For the text-containing cell, return its midpoint in (X, Y) coordinate format. 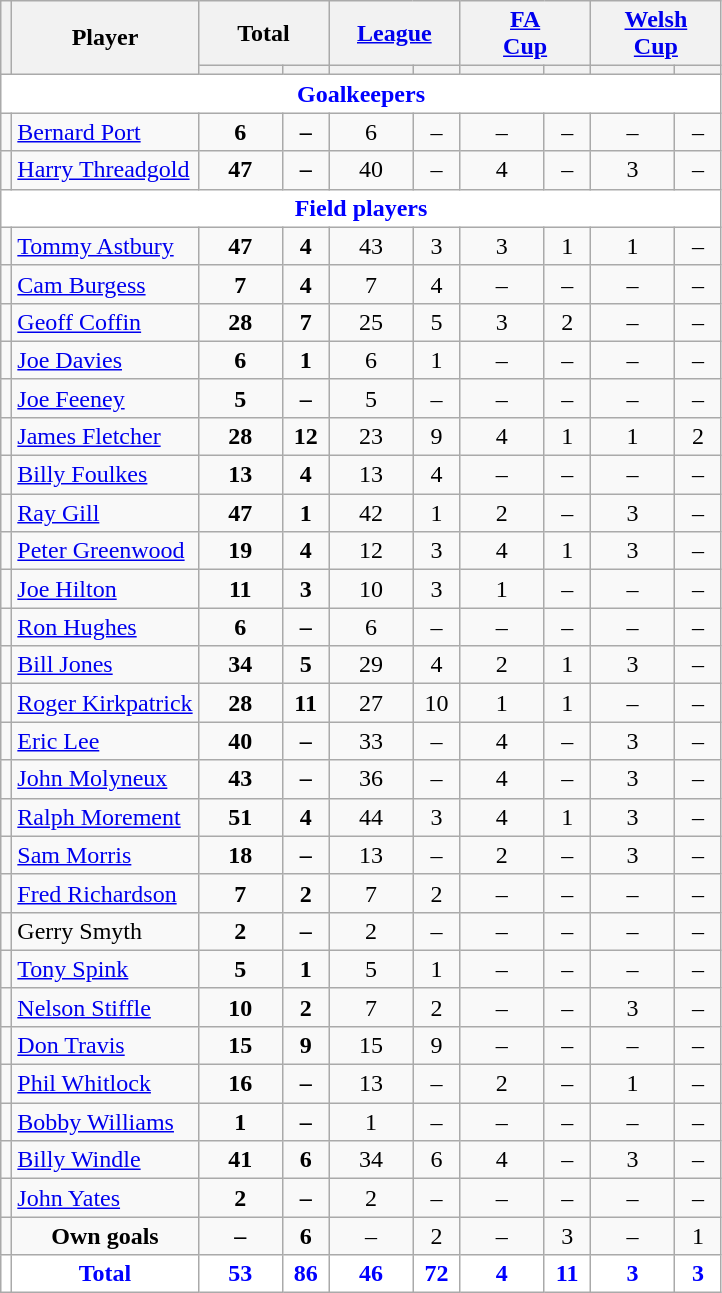
Bernard Port (105, 132)
33 (371, 741)
Ralph Morement (105, 817)
James Fletcher (105, 437)
86 (306, 1274)
Joe Feeney (105, 398)
Joe Davies (105, 360)
Billy Windle (105, 1160)
29 (371, 665)
Nelson Stiffle (105, 1007)
Bobby Williams (105, 1122)
League (394, 34)
Ron Hughes (105, 627)
Player (105, 38)
Billy Foulkes (105, 475)
25 (371, 322)
16 (240, 1084)
Tommy Astbury (105, 246)
72 (436, 1274)
Geoff Coffin (105, 322)
John Molyneux (105, 779)
Fred Richardson (105, 893)
Bill Jones (105, 665)
Don Travis (105, 1046)
23 (371, 437)
WelshCup (656, 34)
42 (371, 513)
Field players (362, 208)
53 (240, 1274)
Goalkeepers (362, 94)
FACup (526, 34)
19 (240, 551)
Eric Lee (105, 741)
Roger Kirkpatrick (105, 703)
Cam Burgess (105, 284)
18 (240, 855)
Joe Hilton (105, 589)
Ray Gill (105, 513)
Peter Greenwood (105, 551)
John Yates (105, 1198)
Gerry Smyth (105, 931)
41 (240, 1160)
Phil Whitlock (105, 1084)
27 (371, 703)
44 (371, 817)
Own goals (105, 1236)
51 (240, 817)
36 (371, 779)
Harry Threadgold (105, 170)
46 (371, 1274)
Sam Morris (105, 855)
Tony Spink (105, 969)
